Output the [x, y] coordinate of the center of the cell containing the given text.  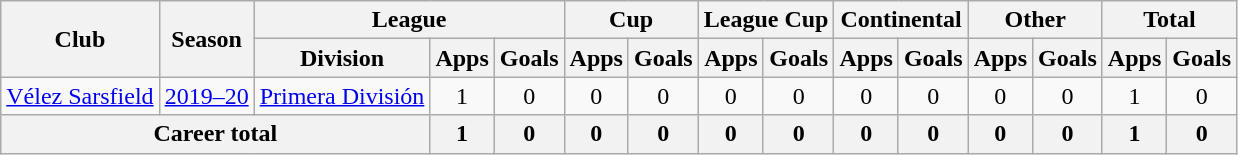
2019–20 [206, 96]
League [409, 20]
Cup [631, 20]
Primera División [342, 96]
League Cup [766, 20]
Total [1169, 20]
Club [80, 39]
Division [342, 58]
Season [206, 39]
Vélez Sarsfield [80, 96]
Career total [216, 134]
Continental [901, 20]
Other [1035, 20]
